Extract the [x, y] coordinate from the center of the cell holding the provided text.  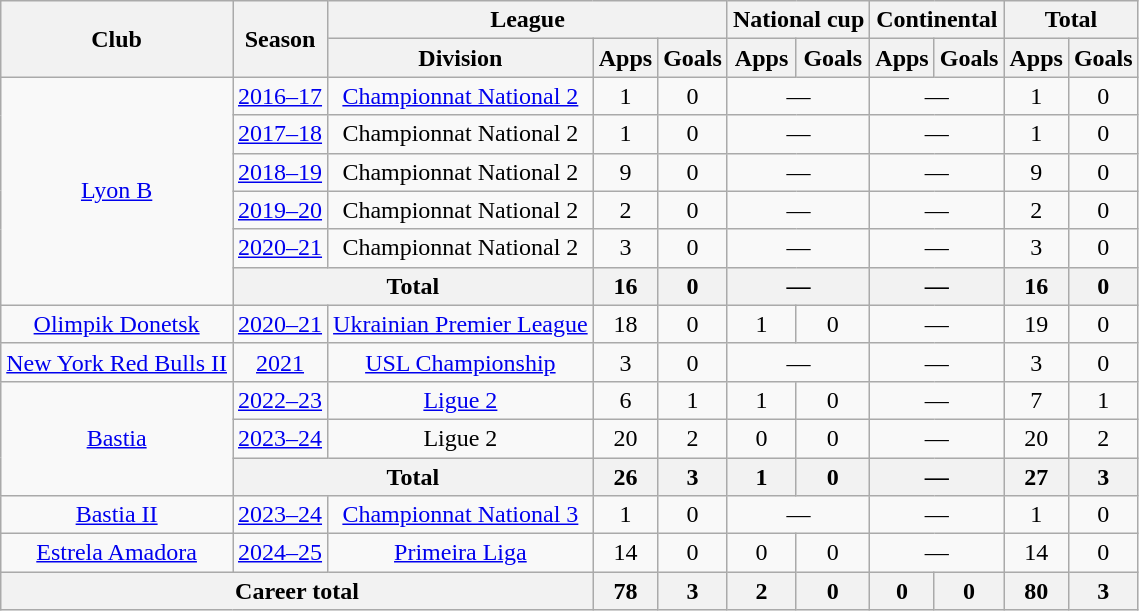
Estrela Amadora [117, 553]
Bastia II [117, 515]
Club [117, 39]
2024–25 [280, 553]
Ukrainian Premier League [461, 324]
Career total [297, 591]
Lyon B [117, 191]
Primeira Liga [461, 553]
Championnat National 3 [461, 515]
2017–18 [280, 134]
League [528, 20]
6 [625, 400]
National cup [798, 20]
7 [1036, 400]
26 [625, 477]
Season [280, 39]
Continental [937, 20]
2018–19 [280, 172]
USL Championship [461, 362]
Division [461, 58]
78 [625, 591]
27 [1036, 477]
Bastia [117, 438]
New York Red Bulls II [117, 362]
80 [1036, 591]
2019–20 [280, 210]
2022–23 [280, 400]
2016–17 [280, 96]
2021 [280, 362]
19 [1036, 324]
Olimpik Donetsk [117, 324]
18 [625, 324]
